Find where the given text appears and provide that cell's center as [x, y] coordinate. 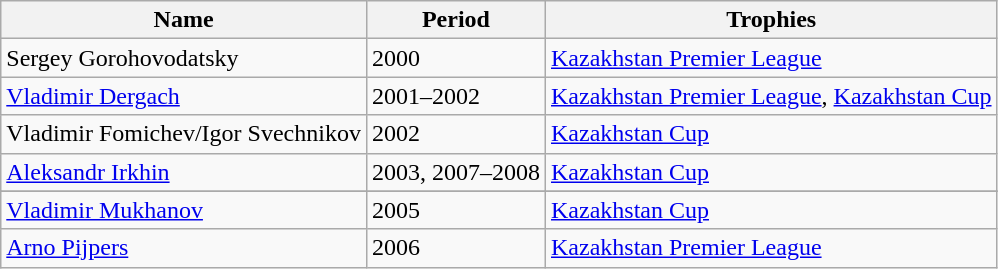
Vladimir Dergach [184, 96]
Vladimir Mukhanov [184, 210]
2005 [456, 210]
Vladimir Fomichev/Igor Svechnikov [184, 134]
Arno Pijpers [184, 248]
2006 [456, 248]
2001–2002 [456, 96]
Trophies [771, 20]
2002 [456, 134]
Period [456, 20]
Name [184, 20]
2000 [456, 58]
Kazakhstan Premier League, Kazakhstan Cup [771, 96]
2003, 2007–2008 [456, 172]
Aleksandr Irkhin [184, 172]
Sergey Gorohovodatsky [184, 58]
